Scan for the cell matching the given text and deliver its (X, Y) coordinate at center. 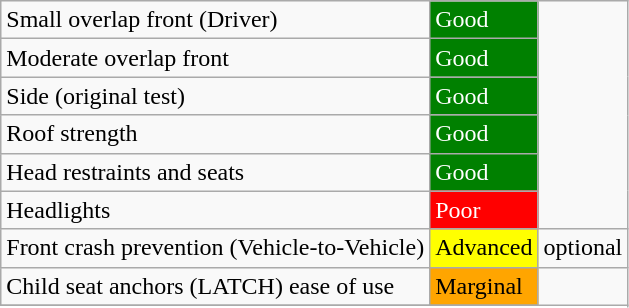
Marginal (484, 286)
Poor (484, 210)
Headlights (216, 210)
optional (583, 248)
Moderate overlap front (216, 58)
Small overlap front (Driver) (216, 20)
Advanced (484, 248)
Front crash prevention (Vehicle-to-Vehicle) (216, 248)
Head restraints and seats (216, 172)
Roof strength (216, 134)
Child seat anchors (LATCH) ease of use (216, 286)
Side (original test) (216, 96)
